Provide the (X, Y) coordinate of the cell's center where the given text is located.  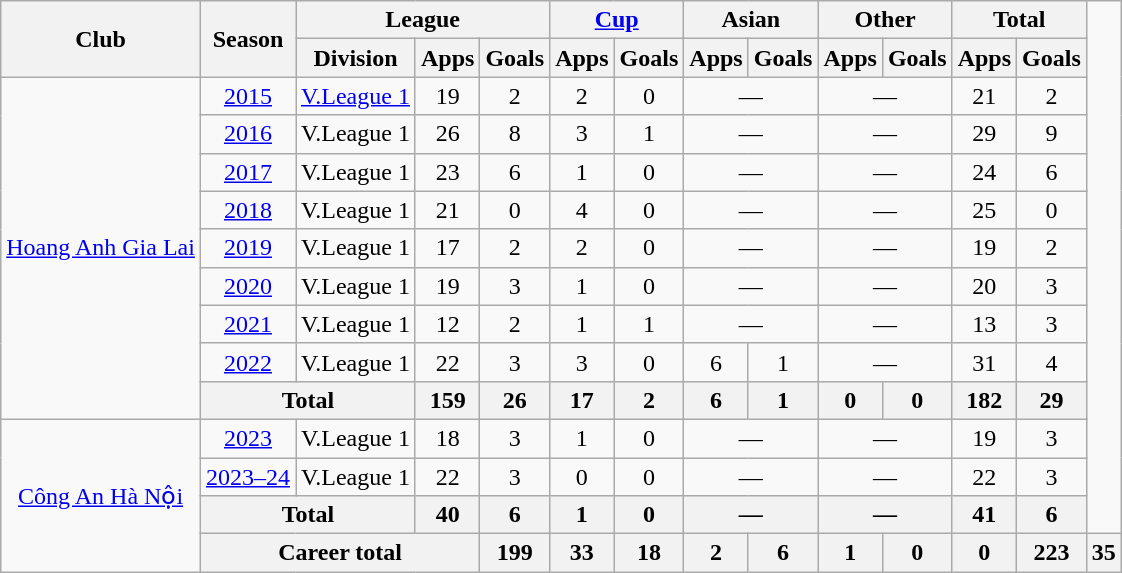
2023 (248, 438)
24 (984, 172)
41 (984, 515)
Công An Hà Nội (101, 495)
25 (984, 210)
13 (984, 324)
159 (447, 400)
2015 (248, 96)
2023–24 (248, 477)
Hoang Anh Gia Lai (101, 248)
2016 (248, 134)
2019 (248, 248)
Cup (617, 20)
9 (1052, 134)
8 (515, 134)
12 (447, 324)
223 (1052, 553)
199 (515, 553)
35 (1104, 553)
23 (447, 172)
31 (984, 362)
Division (356, 58)
Career total (340, 553)
Other (885, 20)
Club (101, 39)
Season (248, 39)
Asian (751, 20)
2022 (248, 362)
20 (984, 286)
40 (447, 515)
182 (984, 400)
2020 (248, 286)
2018 (248, 210)
2021 (248, 324)
2017 (248, 172)
League (423, 20)
33 (582, 553)
